Return the (x, y) coordinate for the center point of the cell that contains the specified text.  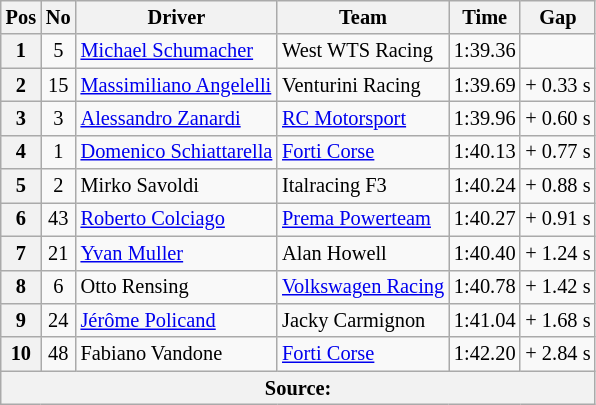
Italracing F3 (363, 186)
Driver (177, 17)
Yvan Muller (177, 253)
Venturini Racing (363, 85)
48 (58, 354)
Volkswagen Racing (363, 287)
+ 1.68 s (558, 320)
West WTS Racing (363, 51)
+ 0.91 s (558, 219)
Gap (558, 17)
Alan Howell (363, 253)
1:40.24 (484, 186)
1:40.78 (484, 287)
10 (21, 354)
21 (58, 253)
+ 1.24 s (558, 253)
RC Motorsport (363, 118)
Source: (298, 388)
1:41.04 (484, 320)
Jérôme Policand (177, 320)
Alessandro Zanardi (177, 118)
7 (21, 253)
24 (58, 320)
No (58, 17)
+ 2.84 s (558, 354)
Pos (21, 17)
1:39.96 (484, 118)
1:39.36 (484, 51)
15 (58, 85)
+ 0.88 s (558, 186)
+ 0.33 s (558, 85)
Massimiliano Angelelli (177, 85)
1:40.40 (484, 253)
Prema Powerteam (363, 219)
1:42.20 (484, 354)
Team (363, 17)
Domenico Schiattarella (177, 152)
+ 1.42 s (558, 287)
Jacky Carmignon (363, 320)
Time (484, 17)
Mirko Savoldi (177, 186)
Michael Schumacher (177, 51)
9 (21, 320)
+ 0.77 s (558, 152)
Otto Rensing (177, 287)
Fabiano Vandone (177, 354)
4 (21, 152)
1:39.69 (484, 85)
1:40.27 (484, 219)
1:40.13 (484, 152)
Roberto Colciago (177, 219)
43 (58, 219)
+ 0.60 s (558, 118)
8 (21, 287)
